Determine the [x, y] coordinate at the center of the cell enclosing the given text.  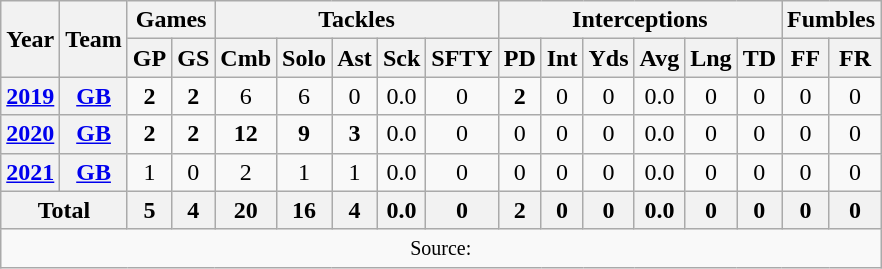
Avg [660, 58]
Total [64, 210]
PD [520, 58]
TD [759, 58]
Tackles [356, 20]
2019 [30, 96]
Solo [304, 58]
5 [149, 210]
Lng [711, 58]
Ast [355, 58]
FF [806, 58]
Team [94, 39]
2021 [30, 172]
GS [194, 58]
9 [304, 134]
20 [246, 210]
FR [854, 58]
Source: [441, 248]
GP [149, 58]
Sck [401, 58]
2020 [30, 134]
Games [170, 20]
16 [304, 210]
Cmb [246, 58]
12 [246, 134]
SFTY [462, 58]
Yds [608, 58]
Year [30, 39]
Fumbles [832, 20]
3 [355, 134]
Interceptions [640, 20]
Int [562, 58]
